Find where the given text appears and provide that cell's center as (x, y) coordinate. 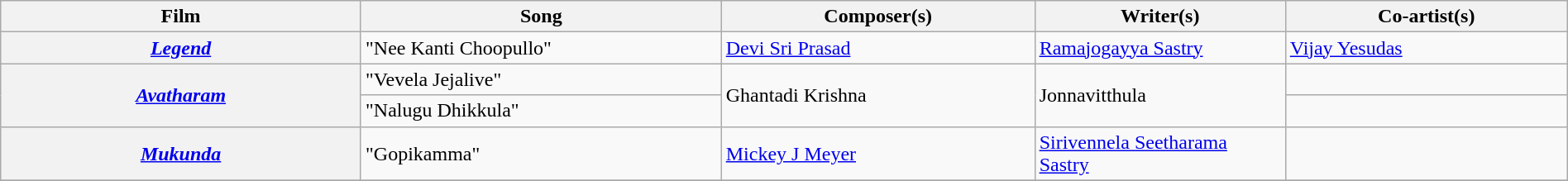
"Nalugu Dhikkula" (541, 111)
Avatharam (181, 95)
Writer(s) (1159, 17)
"Vevela Jejalive" (541, 79)
Film (181, 17)
Ramajogayya Sastry (1159, 48)
Vijay Yesudas (1426, 48)
Devi Sri Prasad (878, 48)
Composer(s) (878, 17)
Mickey J Meyer (878, 154)
Ghantadi Krishna (878, 95)
Co-artist(s) (1426, 17)
Legend (181, 48)
"Nee Kanti Choopullo" (541, 48)
Mukunda (181, 154)
"Gopikamma" (541, 154)
Sirivennela Seetharama Sastry (1159, 154)
Song (541, 17)
Jonnavitthula (1159, 95)
